For the text-containing cell, return its midpoint in [X, Y] coordinate format. 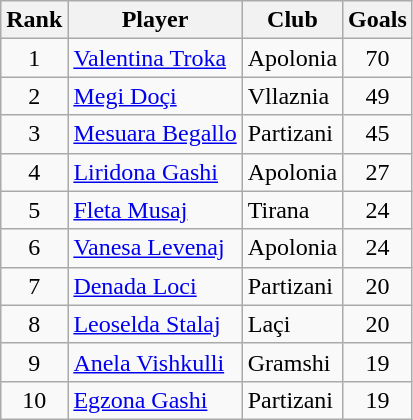
5 [34, 210]
70 [378, 58]
Anela Vishkulli [155, 362]
Laçi [292, 324]
27 [378, 172]
45 [378, 134]
Fleta Musaj [155, 210]
10 [34, 400]
Rank [34, 20]
Vanesa Levenaj [155, 248]
Valentina Troka [155, 58]
Goals [378, 20]
Leoselda Stalaj [155, 324]
1 [34, 58]
2 [34, 96]
Mesuara Begallo [155, 134]
49 [378, 96]
6 [34, 248]
7 [34, 286]
4 [34, 172]
Egzona Gashi [155, 400]
Tirana [292, 210]
9 [34, 362]
Player [155, 20]
Liridona Gashi [155, 172]
Denada Loci [155, 286]
Gramshi [292, 362]
Club [292, 20]
8 [34, 324]
Vllaznia [292, 96]
Megi Doçi [155, 96]
3 [34, 134]
